Search for the cell housing the specified text and yield its [X, Y] center coordinate. 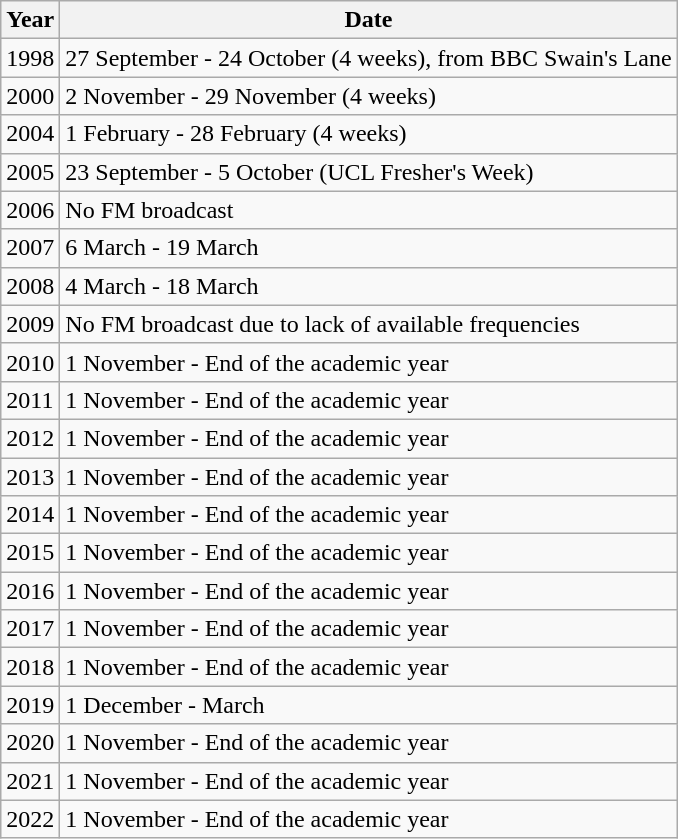
1 February - 28 February (4 weeks) [368, 134]
2017 [30, 629]
6 March - 19 March [368, 248]
2011 [30, 400]
2013 [30, 477]
2012 [30, 438]
Year [30, 20]
2000 [30, 96]
2004 [30, 134]
No FM broadcast [368, 210]
2005 [30, 172]
2014 [30, 515]
2022 [30, 819]
2019 [30, 705]
2010 [30, 362]
23 September - 5 October (UCL Fresher's Week) [368, 172]
1 December - March [368, 705]
2007 [30, 248]
2020 [30, 743]
2009 [30, 324]
2 November - 29 November (4 weeks) [368, 96]
No FM broadcast due to lack of available frequencies [368, 324]
2016 [30, 591]
2021 [30, 781]
27 September - 24 October (4 weeks), from BBC Swain's Lane [368, 58]
4 March - 18 March [368, 286]
2006 [30, 210]
2018 [30, 667]
2008 [30, 286]
1998 [30, 58]
2015 [30, 553]
Date [368, 20]
